Extract the [X, Y] coordinate from the center of the cell holding the provided text.  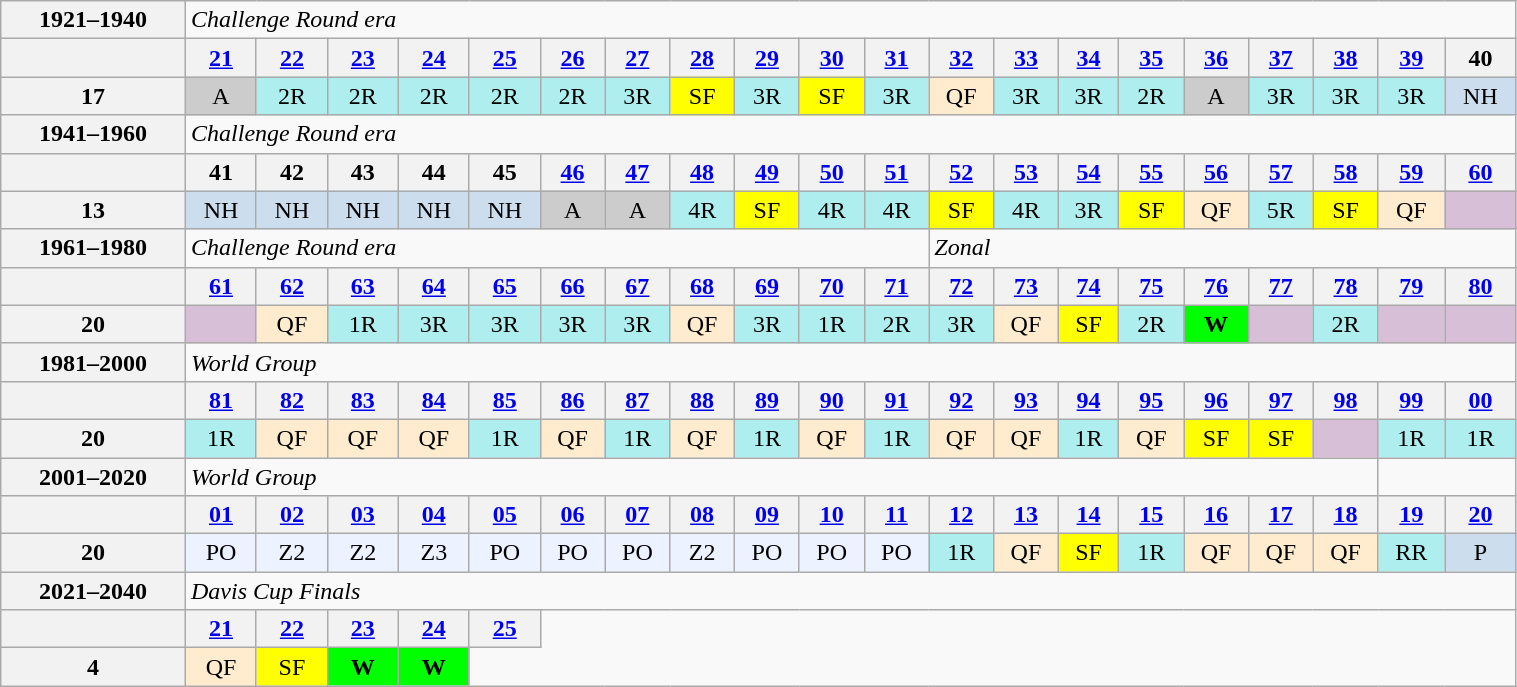
94 [1088, 400]
96 [1216, 400]
46 [572, 172]
68 [702, 286]
2001–2020 [94, 477]
69 [768, 286]
75 [1152, 286]
31 [896, 58]
77 [1280, 286]
08 [702, 515]
14 [1088, 515]
Davis Cup Finals [852, 591]
80 [1480, 286]
52 [962, 172]
1941–1960 [94, 134]
29 [768, 58]
09 [768, 515]
73 [1026, 286]
47 [638, 172]
60 [1480, 172]
58 [1346, 172]
07 [638, 515]
32 [962, 58]
78 [1346, 286]
83 [362, 400]
53 [1026, 172]
06 [572, 515]
10 [832, 515]
1961–1980 [94, 248]
54 [1088, 172]
87 [638, 400]
19 [1412, 515]
03 [362, 515]
28 [702, 58]
43 [362, 172]
98 [1346, 400]
66 [572, 286]
5R [1280, 210]
36 [1216, 58]
11 [896, 515]
89 [768, 400]
38 [1346, 58]
12 [962, 515]
35 [1152, 58]
40 [1480, 58]
62 [292, 286]
51 [896, 172]
59 [1412, 172]
79 [1412, 286]
76 [1216, 286]
82 [292, 400]
99 [1412, 400]
4 [94, 667]
Z3 [434, 553]
50 [832, 172]
55 [1152, 172]
61 [222, 286]
30 [832, 58]
81 [222, 400]
41 [222, 172]
34 [1088, 58]
15 [1152, 515]
57 [1280, 172]
02 [292, 515]
00 [1480, 400]
71 [896, 286]
97 [1280, 400]
05 [504, 515]
42 [292, 172]
26 [572, 58]
85 [504, 400]
P [1480, 553]
72 [962, 286]
1981–2000 [94, 362]
04 [434, 515]
18 [1346, 515]
49 [768, 172]
37 [1280, 58]
70 [832, 286]
92 [962, 400]
1921–1940 [94, 20]
48 [702, 172]
39 [1412, 58]
45 [504, 172]
88 [702, 400]
63 [362, 286]
2021–2040 [94, 591]
74 [1088, 286]
01 [222, 515]
93 [1026, 400]
33 [1026, 58]
65 [504, 286]
84 [434, 400]
95 [1152, 400]
44 [434, 172]
64 [434, 286]
67 [638, 286]
27 [638, 58]
91 [896, 400]
90 [832, 400]
RR [1412, 553]
86 [572, 400]
Zonal [1222, 248]
16 [1216, 515]
56 [1216, 172]
